Determine the (x, y) coordinate at the center of the cell enclosing the given text.  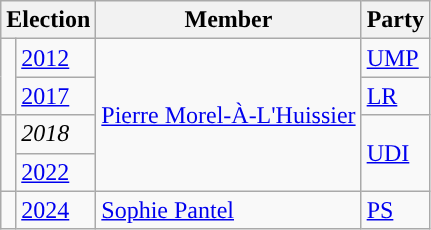
Member (228, 20)
2012 (56, 58)
Sophie Pantel (228, 210)
2024 (56, 210)
2022 (56, 172)
2018 (56, 134)
LR (395, 96)
Election (48, 20)
Pierre Morel-À-L'Huissier (228, 115)
Party (395, 20)
UMP (395, 58)
2017 (56, 96)
UDI (395, 153)
PS (395, 210)
